For the text-containing cell, return its midpoint in [x, y] coordinate format. 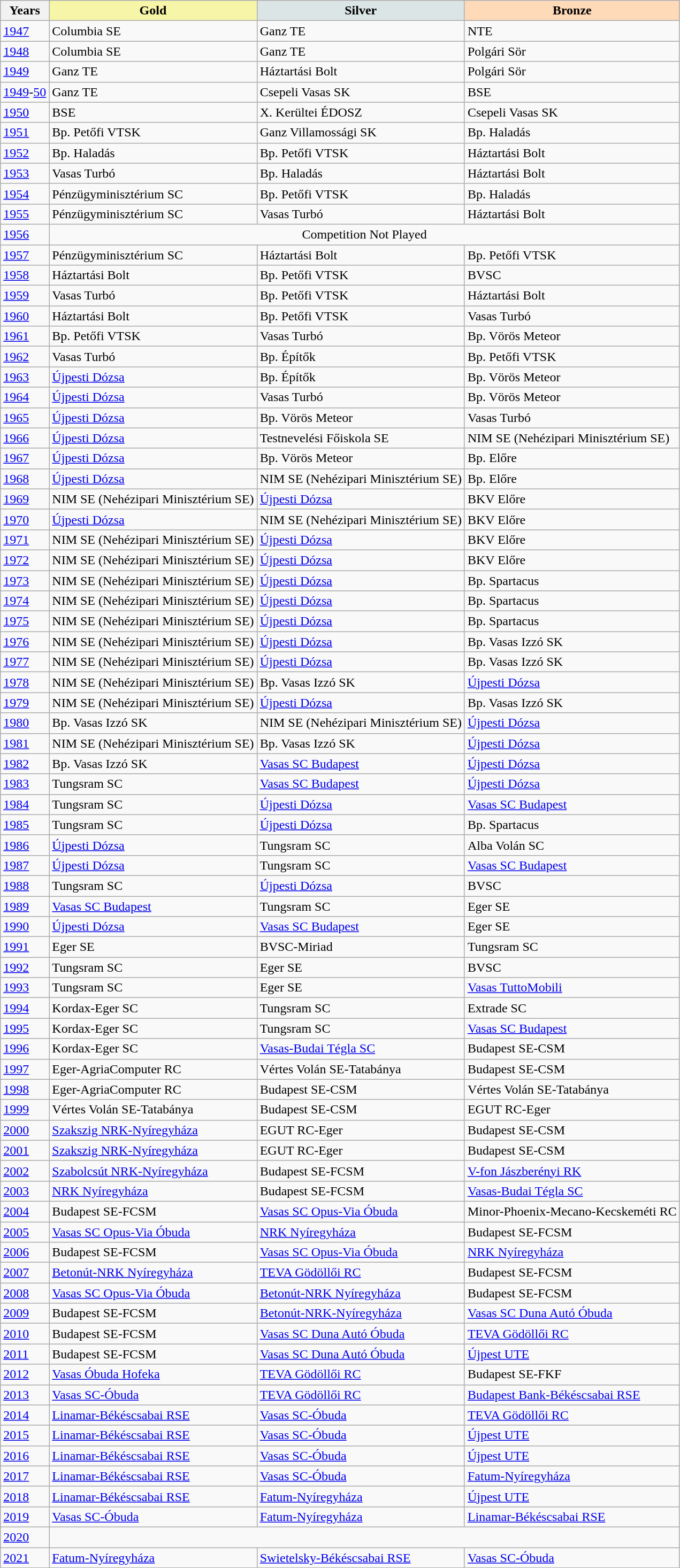
1952 [25, 153]
1962 [25, 357]
1954 [25, 194]
1961 [25, 336]
1999 [25, 1110]
1970 [25, 519]
Budapest SE-FKF [572, 1374]
2002 [25, 1171]
Szabolcsút NRK-Nyíregyháza [153, 1171]
Years [25, 11]
2007 [25, 1273]
2014 [25, 1415]
1953 [25, 173]
Testnevelési Főiskola SE [361, 438]
1987 [25, 865]
2003 [25, 1191]
1982 [25, 764]
1947 [25, 31]
1978 [25, 682]
Ganz Villamossági SK [361, 133]
2006 [25, 1252]
1971 [25, 540]
1976 [25, 642]
1992 [25, 967]
2001 [25, 1150]
1960 [25, 316]
2017 [25, 1476]
1966 [25, 438]
1991 [25, 947]
1967 [25, 458]
1989 [25, 906]
NTE [572, 31]
2019 [25, 1517]
1958 [25, 275]
1949-50 [25, 92]
1983 [25, 784]
1984 [25, 804]
Vasas Óbuda Hofeka [153, 1374]
1968 [25, 479]
1980 [25, 723]
2012 [25, 1374]
V-fon Jászberényi RK [572, 1171]
2018 [25, 1496]
1959 [25, 296]
1996 [25, 1049]
Swietelsky-Békéscsabai RSE [361, 1558]
Betonút-NRK-Nyíregyháza [361, 1313]
Extrade SC [572, 1008]
1975 [25, 621]
2004 [25, 1211]
1997 [25, 1069]
1957 [25, 255]
2000 [25, 1130]
Budapest Bank-Békéscsabai RSE [572, 1395]
2009 [25, 1313]
1963 [25, 377]
2013 [25, 1395]
Bronze [572, 11]
2015 [25, 1435]
2005 [25, 1232]
1979 [25, 703]
1993 [25, 988]
1981 [25, 743]
2011 [25, 1354]
1994 [25, 1008]
1973 [25, 580]
Silver [361, 11]
Minor-Phoenix-Mecano-Kecskeméti RC [572, 1211]
Competition Not Played [364, 234]
1951 [25, 133]
2021 [25, 1558]
1972 [25, 560]
Alba Volán SC [572, 845]
1990 [25, 927]
X. Kerültei ÉDOSZ [361, 112]
1964 [25, 397]
1956 [25, 234]
1974 [25, 601]
1995 [25, 1028]
1986 [25, 845]
1988 [25, 886]
1949 [25, 72]
1950 [25, 112]
1969 [25, 499]
1965 [25, 418]
1948 [25, 51]
1985 [25, 825]
Gold [153, 11]
2016 [25, 1456]
2008 [25, 1293]
1955 [25, 214]
2010 [25, 1334]
1977 [25, 662]
BVSC-Miriad [361, 947]
1998 [25, 1089]
Vasas TuttoMobili [572, 988]
2020 [25, 1537]
